Extract the (X, Y) coordinate from the center of the cell holding the provided text.  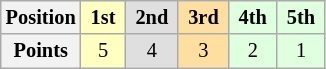
Points (41, 51)
2 (253, 51)
3rd (203, 17)
1 (301, 51)
4th (253, 17)
2nd (152, 17)
1st (104, 17)
5 (104, 51)
Position (41, 17)
5th (301, 17)
4 (152, 51)
3 (203, 51)
